Locate the cell with the specified text and output its (X, Y) center coordinate. 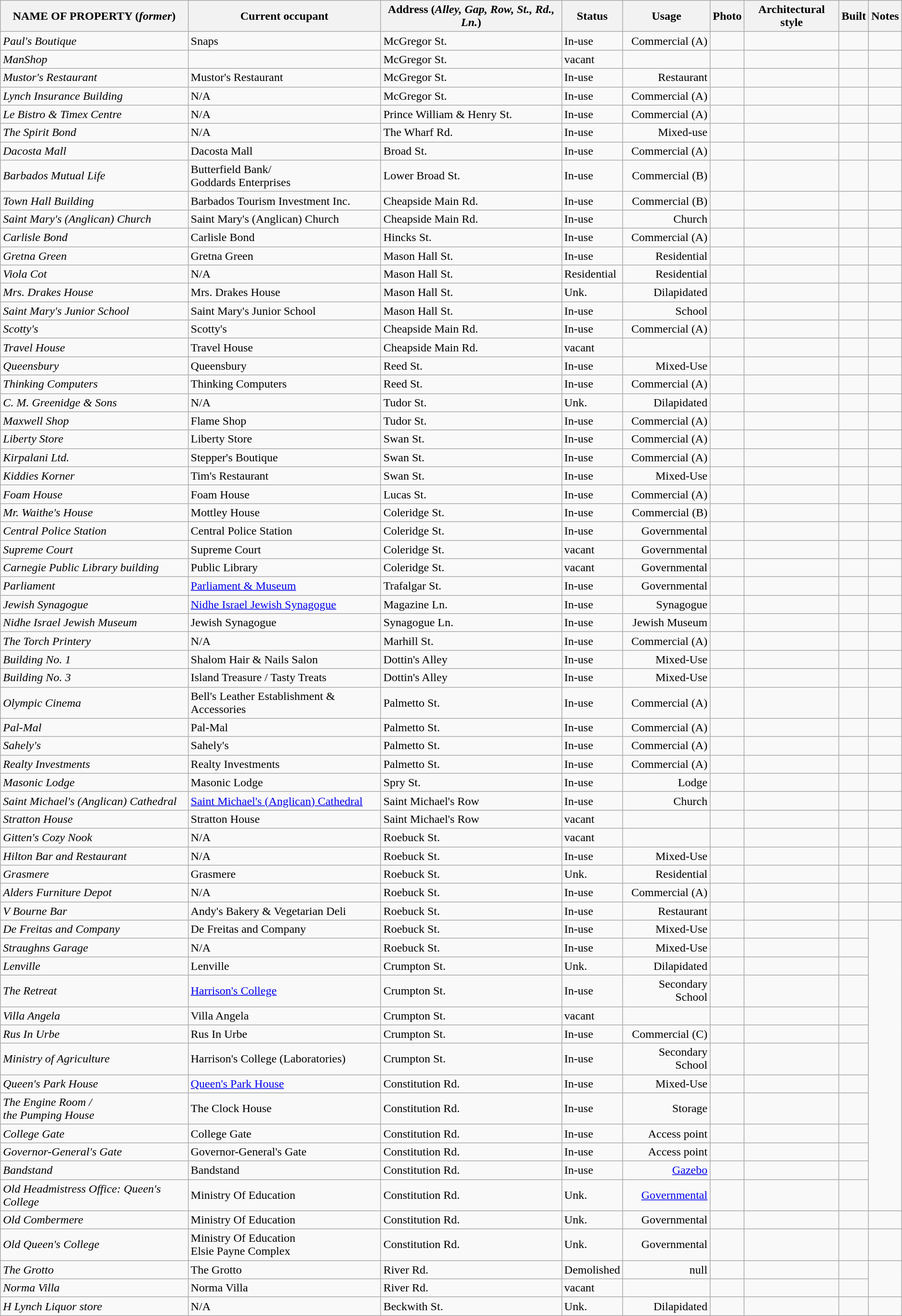
Old Headmistress Office: Queen's College (94, 1195)
The Spirit Bond (94, 133)
Marhill St. (471, 641)
V Bourne Bar (94, 911)
Mottley House (284, 512)
Barbados Mutual Life (94, 175)
H Lynch Liquor store (94, 1306)
Ministry Of EducationElsie Payne Complex (284, 1245)
Demolished (593, 1270)
Harrison's College (284, 991)
Lower Broad St. (471, 175)
Mr. Waithe's House (94, 512)
Ministry of Agriculture (94, 1059)
Kirpalani Ltd. (94, 457)
Town Hall Building (94, 201)
Synagogue (667, 604)
The Engine Room /the Pumping House (94, 1109)
School (667, 311)
Old Combermere (94, 1220)
null (667, 1270)
Architectural style (792, 16)
Butterfield Bank/Goddards Enterprises (284, 175)
The Wharf Rd. (471, 133)
ManShop (94, 59)
Lodge (667, 782)
Public Library (284, 568)
Storage (667, 1109)
Current occupant (284, 16)
Built (854, 16)
Prince William & Henry St. (471, 114)
Barbados Tourism Investment Inc. (284, 201)
Snaps (284, 41)
Status (593, 16)
Building No. 3 (94, 678)
Maxwell Shop (94, 421)
Commercial (C) (667, 1034)
Magazine Ln. (471, 604)
Kiddies Korner (94, 476)
Paul's Boutique (94, 41)
Photo (728, 16)
Trafalgar St. (471, 586)
Hincks St. (471, 237)
Parliament (94, 586)
The Retreat (94, 991)
Stepper's Boutique (284, 457)
Le Bistro & Timex Centre (94, 114)
Gazebo (667, 1170)
Gitten's Cozy Nook (94, 837)
The Torch Printery (94, 641)
Shalom Hair & Nails Salon (284, 659)
The Clock House (284, 1109)
Lynch Insurance Building (94, 96)
Spry St. (471, 782)
Olympic Cinema (94, 703)
Bell's Leather Establishment & Accessories (284, 703)
Viola Cot (94, 274)
Parliament & Museum (284, 586)
Synagogue Ln. (471, 623)
Carnegie Public Library building (94, 568)
Tim's Restaurant (284, 476)
Lucas St. (471, 494)
Island Treasure / Tasty Treats (284, 678)
Nidhe Israel Jewish Museum (94, 623)
Mixed-use (667, 133)
Old Queen's College (94, 1245)
Address (Alley, Gap, Row, St., Rd., Ln.) (471, 16)
Jewish Museum (667, 623)
Straughns Garage (94, 948)
Alders Furniture Depot (94, 893)
C. M. Greenidge & Sons (94, 403)
Andy's Bakery & Vegetarian Deli (284, 911)
Beckwith St. (471, 1306)
Broad St. (471, 151)
Notes (885, 16)
Building No. 1 (94, 659)
Nidhe Israel Jewish Synagogue (284, 604)
NAME OF PROPERTY (former) (94, 16)
Hilton Bar and Restaurant (94, 856)
Usage (667, 16)
Harrison's College (Laboratories) (284, 1059)
Flame Shop (284, 421)
